Extract the [x, y] coordinate from the center of the cell holding the provided text.  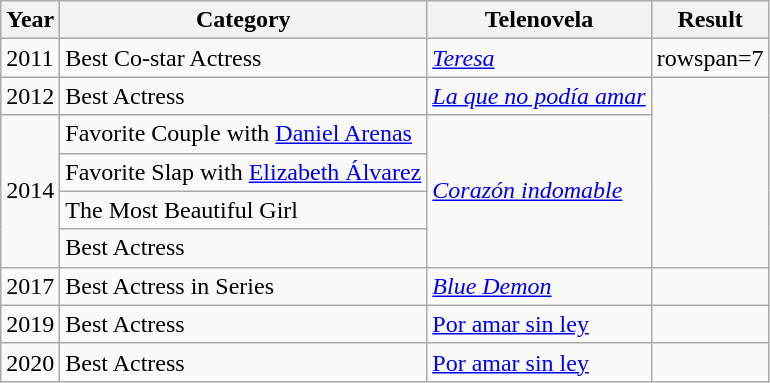
Telenovela [539, 20]
2014 [30, 191]
Best Co-star Actress [244, 58]
Favorite Couple with Daniel Arenas [244, 134]
2011 [30, 58]
Blue Demon [539, 286]
2020 [30, 362]
Teresa [539, 58]
2017 [30, 286]
Favorite Slap with Elizabeth Álvarez [244, 172]
Result [710, 20]
The Most Beautiful Girl [244, 210]
La que no podía amar [539, 96]
Category [244, 20]
2012 [30, 96]
Corazón indomable [539, 191]
Best Actress in Series [244, 286]
Year [30, 20]
rowspan=7 [710, 58]
2019 [30, 324]
